Locate the cell with the specified text and output its (X, Y) center coordinate. 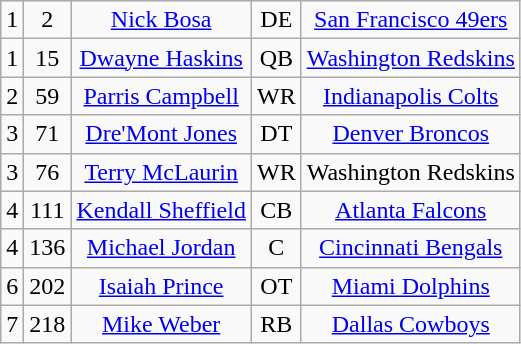
QB (276, 58)
DT (276, 134)
San Francisco 49ers (410, 20)
C (276, 248)
DE (276, 20)
Terry McLaurin (162, 172)
Indianapolis Colts (410, 96)
Michael Jordan (162, 248)
OT (276, 286)
6 (12, 286)
59 (48, 96)
RB (276, 324)
Mike Weber (162, 324)
Parris Campbell (162, 96)
CB (276, 210)
202 (48, 286)
Dwayne Haskins (162, 58)
15 (48, 58)
Cincinnati Bengals (410, 248)
Miami Dolphins (410, 286)
7 (12, 324)
218 (48, 324)
136 (48, 248)
Nick Bosa (162, 20)
111 (48, 210)
71 (48, 134)
Isaiah Prince (162, 286)
Dre'Mont Jones (162, 134)
Dallas Cowboys (410, 324)
Kendall Sheffield (162, 210)
Denver Broncos (410, 134)
76 (48, 172)
Atlanta Falcons (410, 210)
